Find where the given text appears and provide that cell's center as (X, Y) coordinate. 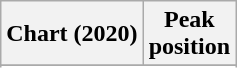
Peakposition (189, 34)
Chart (2020) (72, 34)
